Search for the cell housing the specified text and yield its (X, Y) center coordinate. 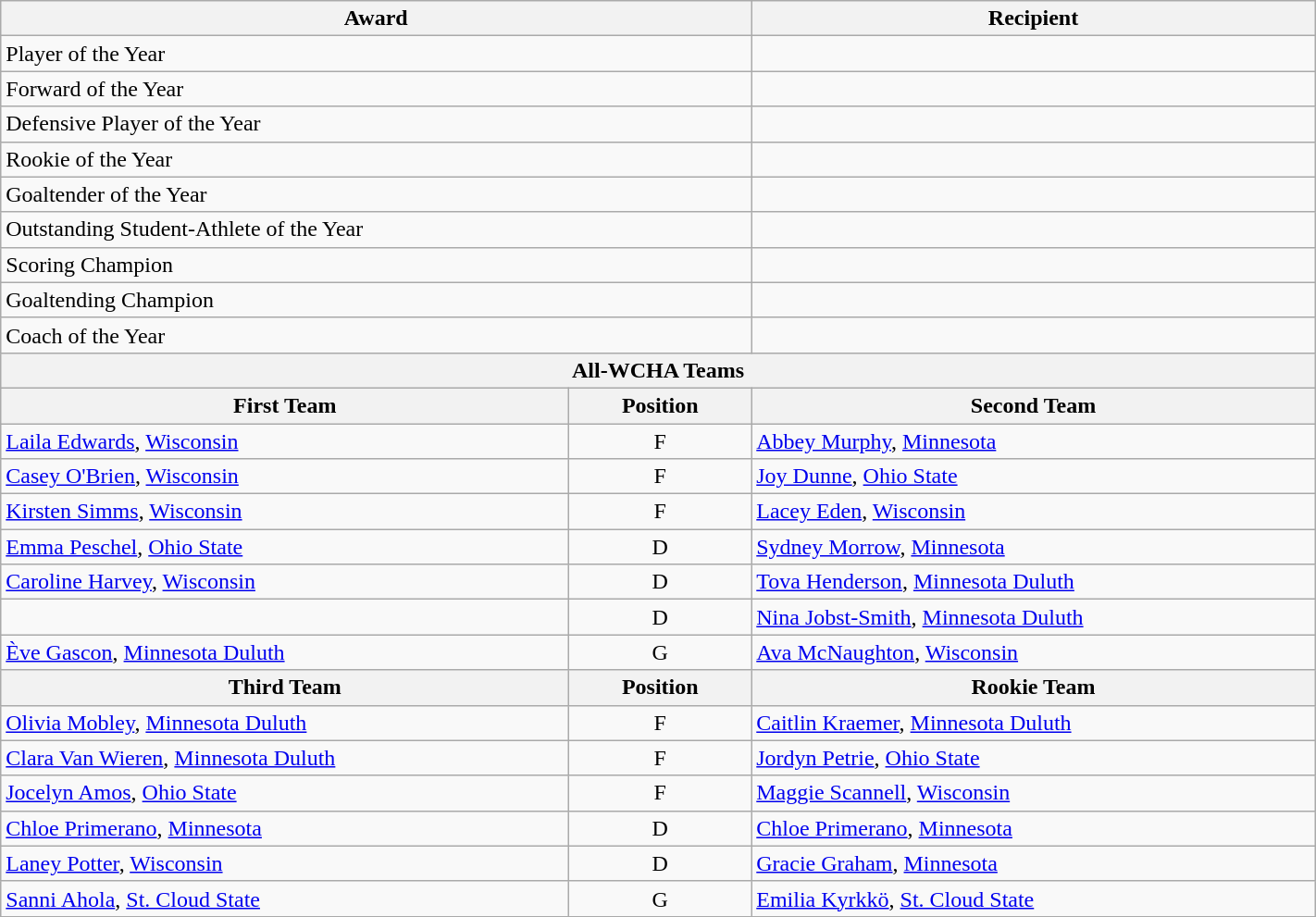
Coach of the Year (376, 335)
Ève Gascon, Minnesota Duluth (285, 652)
Caitlin Kraemer, Minnesota Duluth (1034, 723)
Forward of the Year (376, 89)
Jordyn Petrie, Ohio State (1034, 758)
Outstanding Student-Athlete of the Year (376, 229)
Gracie Graham, Minnesota (1034, 863)
Rookie of the Year (376, 159)
Lacey Eden, Wisconsin (1034, 512)
Kirsten Simms, Wisconsin (285, 512)
First Team (285, 405)
Defensive Player of the Year (376, 124)
Laney Potter, Wisconsin (285, 863)
Joy Dunne, Ohio State (1034, 477)
Sydney Morrow, Minnesota (1034, 547)
Laila Edwards, Wisconsin (285, 441)
Nina Jobst-Smith, Minnesota Duluth (1034, 617)
Third Team (285, 688)
Olivia Mobley, Minnesota Duluth (285, 723)
Caroline Harvey, Wisconsin (285, 582)
Award (376, 19)
Emilia Kyrkkö, St. Cloud State (1034, 898)
Scoring Champion (376, 265)
Maggie Scannell, Wisconsin (1034, 793)
Clara Van Wieren, Minnesota Duluth (285, 758)
Tova Henderson, Minnesota Duluth (1034, 582)
Rookie Team (1034, 688)
Jocelyn Amos, Ohio State (285, 793)
Second Team (1034, 405)
Sanni Ahola, St. Cloud State (285, 898)
Goaltender of the Year (376, 194)
Ava McNaughton, Wisconsin (1034, 652)
Casey O'Brien, Wisconsin (285, 477)
Emma Peschel, Ohio State (285, 547)
Player of the Year (376, 54)
All-WCHA Teams (658, 370)
Abbey Murphy, Minnesota (1034, 441)
Goaltending Champion (376, 300)
Recipient (1034, 19)
